Provide the (X, Y) coordinate of the cell's center where the given text is located.  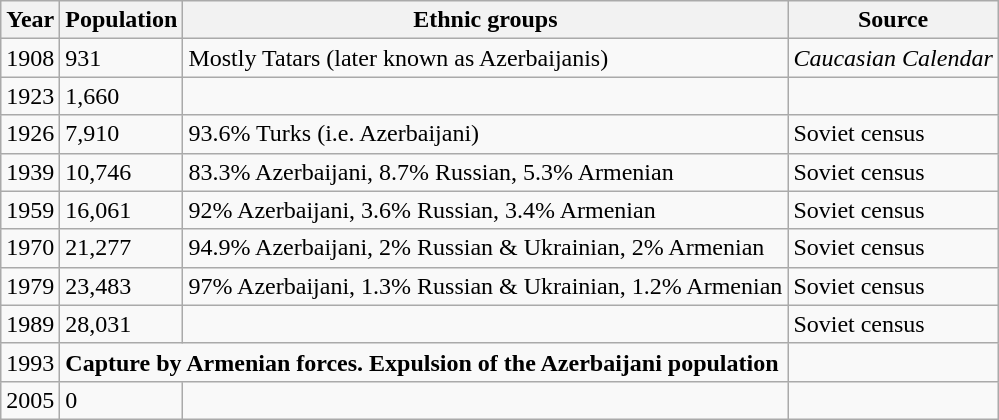
83.3% Azerbaijani, 8.7% Russian, 5.3% Armenian (486, 172)
1,660 (122, 96)
Population (122, 20)
Ethnic groups (486, 20)
1923 (30, 96)
10,746 (122, 172)
Year (30, 20)
16,061 (122, 210)
28,031 (122, 324)
1908 (30, 58)
1926 (30, 134)
1939 (30, 172)
931 (122, 58)
Source (893, 20)
Caucasian Calendar (893, 58)
1959 (30, 210)
23,483 (122, 286)
0 (122, 400)
92% Azerbaijani, 3.6% Russian, 3.4% Armenian (486, 210)
1993 (30, 362)
2005 (30, 400)
Mostly Tatars (later known as Azerbaijanis) (486, 58)
97% Azerbaijani, 1.3% Russian & Ukrainian, 1.2% Armenian (486, 286)
1970 (30, 248)
1989 (30, 324)
93.6% Turks (i.e. Azerbaijani) (486, 134)
21,277 (122, 248)
7,910 (122, 134)
Capture by Armenian forces. Expulsion of the Azerbaijani population (424, 362)
1979 (30, 286)
94.9% Azerbaijani, 2% Russian & Ukrainian, 2% Armenian (486, 248)
